For the text-containing cell, return its midpoint in [x, y] coordinate format. 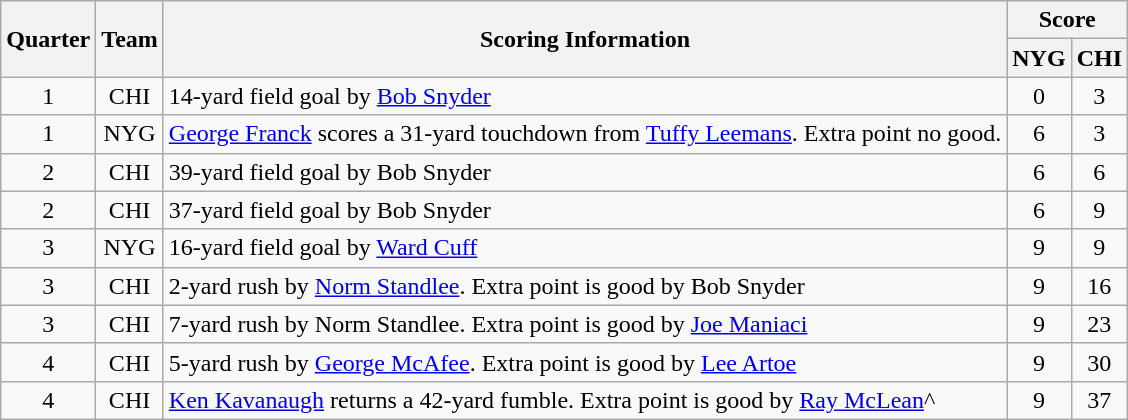
George Franck scores a 31-yard touchdown from Tuffy Leemans. Extra point no good. [584, 134]
2-yard rush by Norm Standlee. Extra point is good by Bob Snyder [584, 286]
16 [1099, 286]
39-yard field goal by Bob Snyder [584, 172]
16-yard field goal by Ward Cuff [584, 248]
Quarter [48, 39]
5-yard rush by George McAfee. Extra point is good by Lee Artoe [584, 362]
23 [1099, 324]
7-yard rush by Norm Standlee. Extra point is good by Joe Maniaci [584, 324]
Score [1068, 20]
30 [1099, 362]
Team [130, 39]
Ken Kavanaugh returns a 42-yard fumble. Extra point is good by Ray McLean^ [584, 400]
Scoring Information [584, 39]
14-yard field goal by Bob Snyder [584, 96]
37-yard field goal by Bob Snyder [584, 210]
0 [1039, 96]
37 [1099, 400]
